From the cell containing the given text, extract its center point as [X, Y] coordinate. 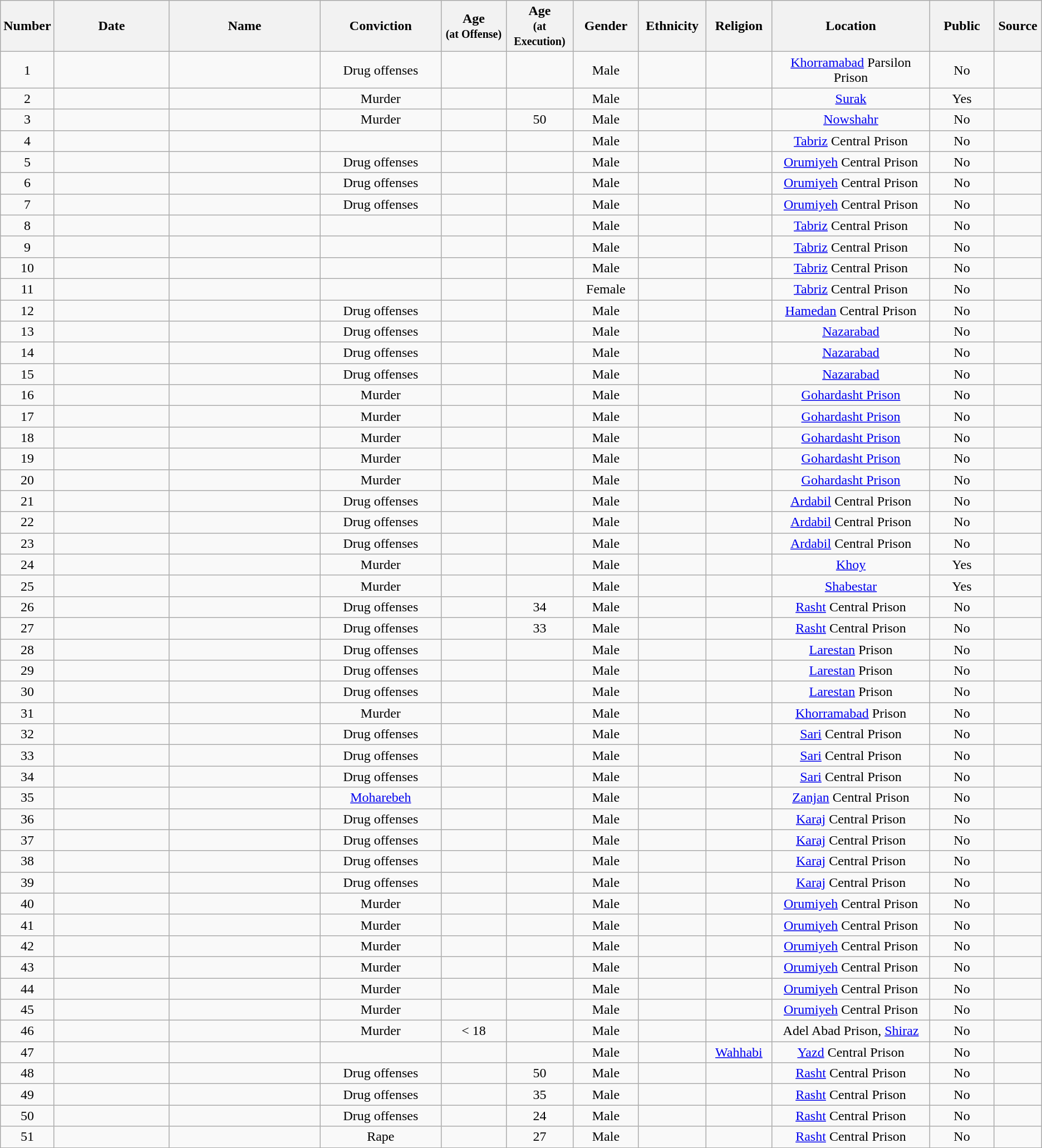
Conviction [381, 26]
Khorramabad Prison [851, 713]
7 [27, 204]
Adel Abad Prison, Shiraz [851, 1031]
18 [27, 438]
Moharebeh [381, 798]
21 [27, 501]
37 [27, 840]
40 [27, 904]
28 [27, 650]
39 [27, 882]
3 [27, 120]
Ethnicity [672, 26]
20 [27, 480]
Location [851, 26]
51 [27, 1137]
22 [27, 522]
2 [27, 99]
26 [27, 607]
4 [27, 141]
Public [962, 26]
49 [27, 1095]
Yazd Central Prison [851, 1052]
36 [27, 819]
15 [27, 374]
Zanjan Central Prison [851, 798]
Number [27, 26]
< 18 [473, 1031]
Rape [381, 1137]
42 [27, 946]
6 [27, 183]
44 [27, 988]
Religion [739, 26]
Nowshahr [851, 120]
Khoy [851, 565]
48 [27, 1073]
Name [245, 26]
Surak [851, 99]
45 [27, 1010]
25 [27, 586]
Hamedan Central Prison [851, 310]
Age(at Execution) [539, 26]
46 [27, 1031]
Date [111, 26]
32 [27, 734]
17 [27, 416]
10 [27, 268]
Shabestar [851, 586]
Source [1018, 26]
29 [27, 671]
30 [27, 692]
Gender [606, 26]
43 [27, 967]
Female [606, 289]
14 [27, 353]
9 [27, 247]
13 [27, 332]
Khorramabad Parsilon Prison [851, 70]
Wahhabi [739, 1052]
Age(at Offense) [473, 26]
38 [27, 861]
19 [27, 459]
5 [27, 162]
8 [27, 225]
16 [27, 395]
1 [27, 70]
23 [27, 543]
47 [27, 1052]
12 [27, 310]
11 [27, 289]
31 [27, 713]
41 [27, 925]
